Pinpoint the cell where the given text exists, returning its (X, Y) midpoint coordinate. 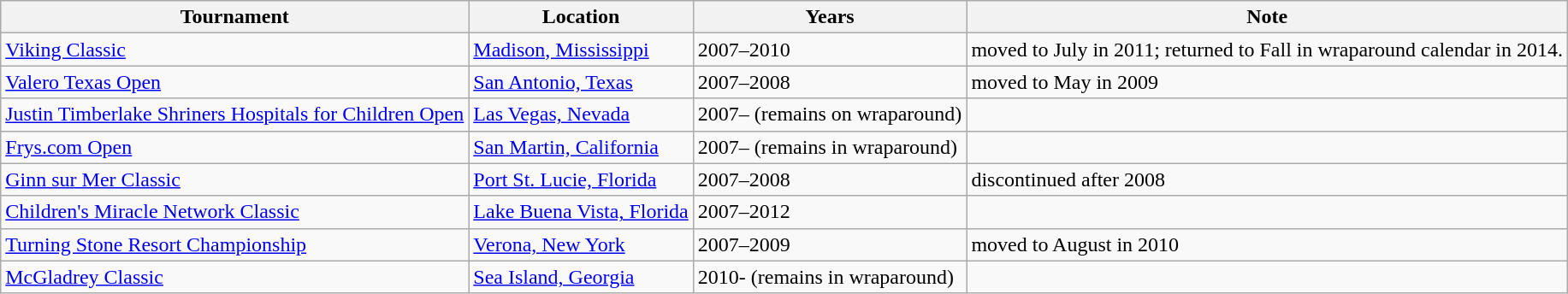
Valero Texas Open (234, 82)
McGladrey Classic (234, 277)
Sea Island, Georgia (581, 277)
discontinued after 2008 (1268, 179)
San Antonio, Texas (581, 82)
Turning Stone Resort Championship (234, 244)
Children's Miracle Network Classic (234, 212)
2007– (remains in wraparound) (830, 147)
Viking Classic (234, 50)
Las Vegas, Nevada (581, 115)
moved to August in 2010 (1268, 244)
Years (830, 17)
Madison, Mississippi (581, 50)
Frys.com Open (234, 147)
2007–2010 (830, 50)
2007–2009 (830, 244)
Port St. Lucie, Florida (581, 179)
Location (581, 17)
San Martin, California (581, 147)
Justin Timberlake Shriners Hospitals for Children Open (234, 115)
2007–2012 (830, 212)
2010- (remains in wraparound) (830, 277)
2007– (remains on wraparound) (830, 115)
Ginn sur Mer Classic (234, 179)
moved to May in 2009 (1268, 82)
Lake Buena Vista, Florida (581, 212)
Tournament (234, 17)
moved to July in 2011; returned to Fall in wraparound calendar in 2014. (1268, 50)
Verona, New York (581, 244)
Note (1268, 17)
